Scan for the cell matching the given text and deliver its [X, Y] coordinate at center. 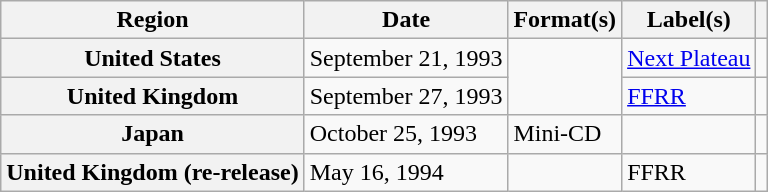
Mini-CD [565, 134]
United States [152, 58]
May 16, 1994 [406, 172]
September 21, 1993 [406, 58]
Format(s) [565, 20]
Date [406, 20]
United Kingdom (re-release) [152, 172]
September 27, 1993 [406, 96]
Label(s) [689, 20]
Region [152, 20]
Japan [152, 134]
Next Plateau [689, 58]
United Kingdom [152, 96]
October 25, 1993 [406, 134]
